From the cell containing the given text, extract its center point as (x, y) coordinate. 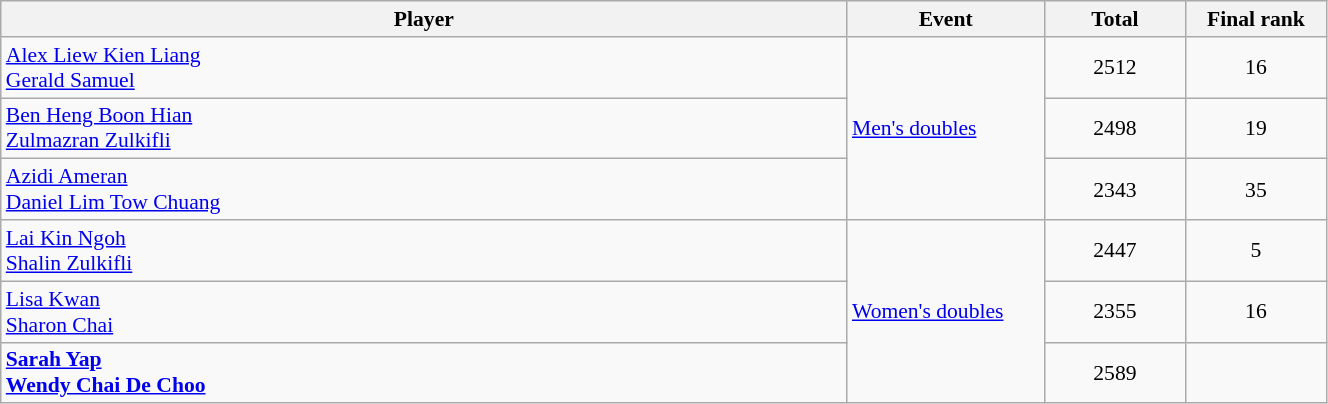
19 (1256, 128)
Event (946, 19)
Ben Heng Boon HianZulmazran Zulkifli (424, 128)
Sarah YapWendy Chai De Choo (424, 372)
Azidi AmeranDaniel Lim Tow Chuang (424, 190)
2512 (1114, 68)
Player (424, 19)
2447 (1114, 250)
Women's doubles (946, 312)
2498 (1114, 128)
5 (1256, 250)
Final rank (1256, 19)
Lisa KwanSharon Chai (424, 312)
2589 (1114, 372)
Alex Liew Kien LiangGerald Samuel (424, 68)
2355 (1114, 312)
35 (1256, 190)
2343 (1114, 190)
Men's doubles (946, 128)
Lai Kin NgohShalin Zulkifli (424, 250)
Total (1114, 19)
